From the cell containing the given text, extract its center point as [x, y] coordinate. 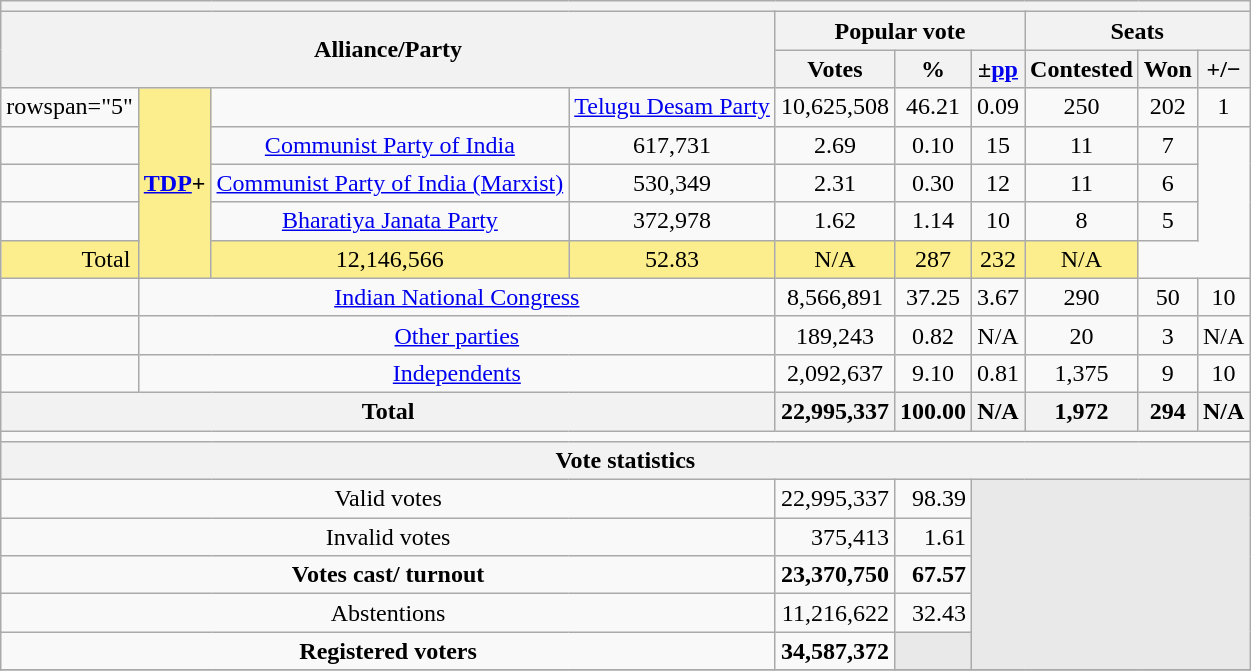
% [932, 69]
250 [1082, 107]
32.43 [932, 613]
1.61 [932, 537]
rowspan="5" [70, 107]
0.09 [998, 107]
Votes cast/ turnout [388, 575]
Independents [456, 373]
1.14 [932, 221]
9 [1168, 373]
2,092,637 [834, 373]
1,375 [1082, 373]
Vote statistics [626, 461]
Communist Party of India (Marxist) [390, 183]
±pp [998, 69]
5 [1168, 221]
Abstentions [388, 613]
3 [1168, 335]
0.82 [932, 335]
Invalid votes [388, 537]
10,625,508 [834, 107]
50 [1168, 297]
294 [1168, 411]
67.57 [932, 575]
375,413 [834, 537]
3.67 [998, 297]
617,731 [672, 145]
6 [1168, 183]
189,243 [834, 335]
8 [1082, 221]
+/− [1223, 69]
2.69 [834, 145]
Communist Party of India [390, 145]
52.83 [672, 259]
9.10 [932, 373]
37.25 [932, 297]
1.62 [834, 221]
Contested [1082, 69]
1,972 [1082, 411]
372,978 [672, 221]
23,370,750 [834, 575]
7 [1168, 145]
Indian National Congress [456, 297]
287 [932, 259]
100.00 [932, 411]
34,587,372 [834, 651]
Valid votes [388, 499]
0.30 [932, 183]
2.31 [834, 183]
Seats [1138, 31]
20 [1082, 335]
15 [998, 145]
12 [998, 183]
Votes [834, 69]
Popular vote [900, 31]
0.10 [932, 145]
0.81 [998, 373]
232 [998, 259]
TDP+ [174, 183]
Won [1168, 69]
530,349 [672, 183]
Alliance/Party [388, 50]
8,566,891 [834, 297]
202 [1168, 107]
46.21 [932, 107]
Other parties [456, 335]
11,216,622 [834, 613]
98.39 [932, 499]
12,146,566 [390, 259]
Registered voters [388, 651]
Telugu Desam Party [672, 107]
290 [1082, 297]
Bharatiya Janata Party [390, 221]
1 [1223, 107]
